Identify which cell holds the provided text, then report its [x, y] central coordinate. 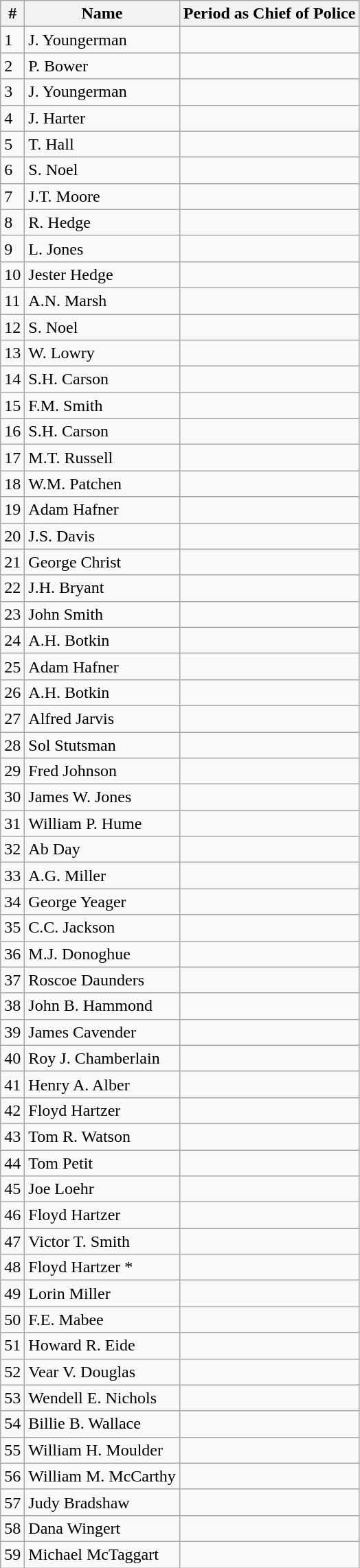
25 [12, 666]
W.M. Patchen [102, 484]
40 [12, 1058]
6 [12, 170]
Howard R. Eide [102, 1346]
20 [12, 536]
# [12, 14]
9 [12, 248]
26 [12, 692]
George Christ [102, 562]
M.T. Russell [102, 458]
John B. Hammond [102, 1006]
43 [12, 1136]
17 [12, 458]
11 [12, 301]
William M. McCarthy [102, 1476]
23 [12, 614]
44 [12, 1163]
35 [12, 928]
James Cavender [102, 1032]
57 [12, 1502]
41 [12, 1084]
4 [12, 118]
52 [12, 1372]
48 [12, 1267]
William H. Moulder [102, 1450]
Michael McTaggart [102, 1554]
A.N. Marsh [102, 301]
T. Hall [102, 144]
J.T. Moore [102, 196]
54 [12, 1424]
James W. Jones [102, 797]
36 [12, 954]
50 [12, 1320]
27 [12, 718]
Floyd Hartzer * [102, 1267]
22 [12, 588]
L. Jones [102, 248]
George Yeager [102, 902]
21 [12, 562]
M.J. Donoghue [102, 954]
14 [12, 379]
Period as Chief of Police [269, 14]
Victor T. Smith [102, 1241]
C.C. Jackson [102, 928]
49 [12, 1294]
28 [12, 745]
8 [12, 222]
13 [12, 353]
42 [12, 1110]
Judy Bradshaw [102, 1502]
Tom R. Watson [102, 1136]
Alfred Jarvis [102, 718]
51 [12, 1346]
1 [12, 40]
Jester Hedge [102, 274]
34 [12, 902]
59 [12, 1554]
Roy J. Chamberlain [102, 1058]
Wendell E. Nichols [102, 1398]
10 [12, 274]
J.H. Bryant [102, 588]
15 [12, 406]
31 [12, 823]
53 [12, 1398]
19 [12, 510]
J.S. Davis [102, 536]
24 [12, 640]
P. Bower [102, 66]
Joe Loehr [102, 1189]
30 [12, 797]
Tom Petit [102, 1163]
Lorin Miller [102, 1294]
William P. Hume [102, 823]
A.G. Miller [102, 876]
32 [12, 850]
18 [12, 484]
J. Harter [102, 118]
38 [12, 1006]
Vear V. Douglas [102, 1372]
2 [12, 66]
F.M. Smith [102, 406]
Henry A. Alber [102, 1084]
16 [12, 432]
45 [12, 1189]
Fred Johnson [102, 771]
Dana Wingert [102, 1528]
R. Hedge [102, 222]
3 [12, 92]
39 [12, 1032]
Billie B. Wallace [102, 1424]
29 [12, 771]
37 [12, 980]
55 [12, 1450]
John Smith [102, 614]
58 [12, 1528]
7 [12, 196]
Ab Day [102, 850]
56 [12, 1476]
Roscoe Daunders [102, 980]
F.E. Mabee [102, 1320]
Sol Stutsman [102, 745]
Name [102, 14]
12 [12, 327]
33 [12, 876]
47 [12, 1241]
46 [12, 1215]
W. Lowry [102, 353]
5 [12, 144]
